Extract the (X, Y) coordinate from the center of the cell holding the provided text.  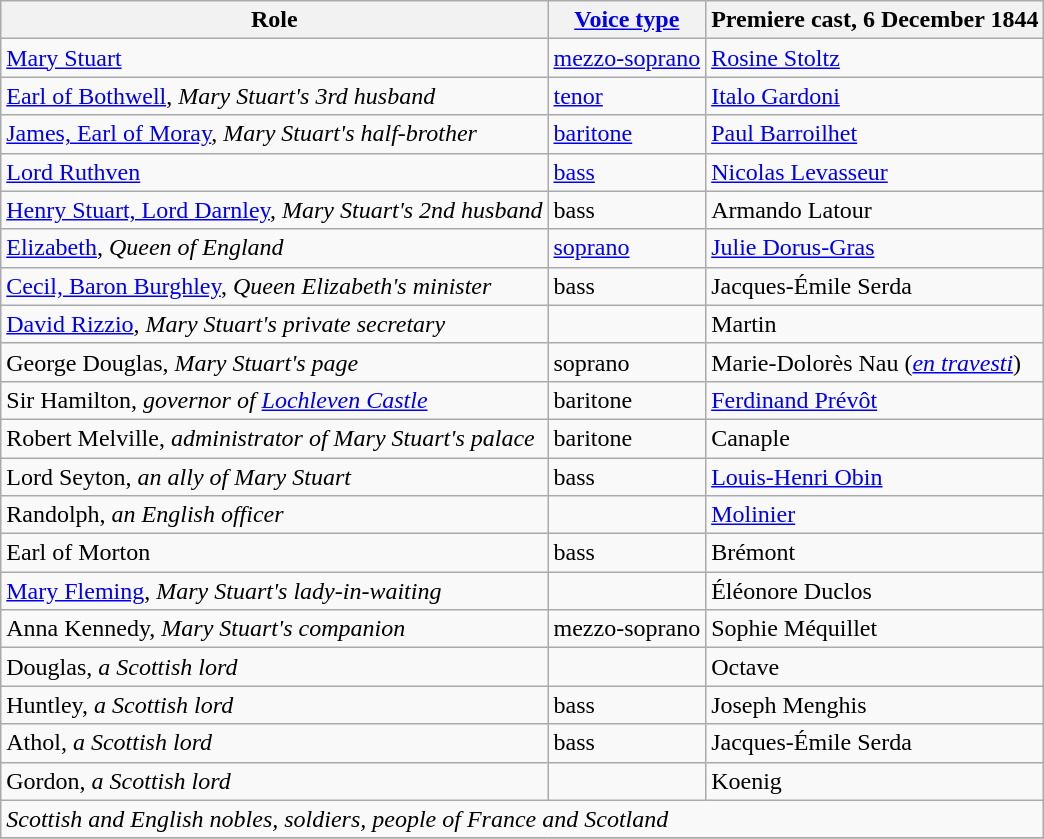
Mary Stuart (274, 58)
Molinier (875, 515)
Sophie Méquillet (875, 629)
James, Earl of Moray, Mary Stuart's half-brother (274, 134)
Role (274, 20)
Henry Stuart, Lord Darnley, Mary Stuart's 2nd husband (274, 210)
Lord Seyton, an ally of Mary Stuart (274, 477)
Paul Barroilhet (875, 134)
Joseph Menghis (875, 705)
Cecil, Baron Burghley, Queen Elizabeth's minister (274, 286)
Italo Gardoni (875, 96)
Earl of Morton (274, 553)
Randolph, an English officer (274, 515)
Julie Dorus-Gras (875, 248)
Canaple (875, 438)
tenor (627, 96)
Anna Kennedy, Mary Stuart's companion (274, 629)
Armando Latour (875, 210)
Nicolas Levasseur (875, 172)
Earl of Bothwell, Mary Stuart's 3rd husband (274, 96)
Douglas, a Scottish lord (274, 667)
Éléonore Duclos (875, 591)
George Douglas, Mary Stuart's page (274, 362)
Huntley, a Scottish lord (274, 705)
Brémont (875, 553)
Premiere cast, 6 December 1844 (875, 20)
Ferdinand Prévôt (875, 400)
Elizabeth, Queen of England (274, 248)
Louis-Henri Obin (875, 477)
Scottish and English nobles, soldiers, people of France and Scotland (522, 819)
Marie-Dolorès Nau (en travesti) (875, 362)
Martin (875, 324)
Mary Fleming, Mary Stuart's lady-in-waiting (274, 591)
Athol, a Scottish lord (274, 743)
Voice type (627, 20)
Lord Ruthven (274, 172)
Rosine Stoltz (875, 58)
Gordon, a Scottish lord (274, 781)
Koenig (875, 781)
Sir Hamilton, governor of Lochleven Castle (274, 400)
Octave (875, 667)
Robert Melville, administrator of Mary Stuart's palace (274, 438)
David Rizzio, Mary Stuart's private secretary (274, 324)
